Provide the (x, y) coordinate of the cell's center where the given text is located.  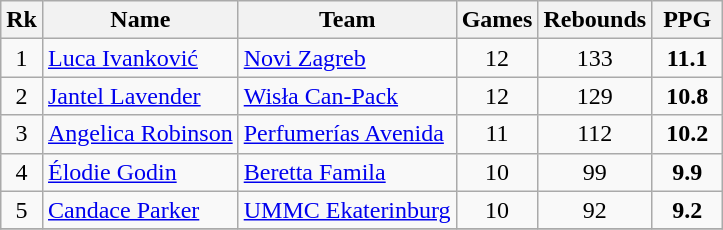
9.2 (688, 210)
9.9 (688, 172)
3 (22, 134)
Angelica Robinson (140, 134)
Rebounds (595, 20)
PPG (688, 20)
1 (22, 58)
Jantel Lavender (140, 96)
11.1 (688, 58)
99 (595, 172)
Élodie Godin (140, 172)
Candace Parker (140, 210)
5 (22, 210)
Beretta Famila (347, 172)
Novi Zagreb (347, 58)
2 (22, 96)
Luca Ivanković (140, 58)
10.8 (688, 96)
11 (497, 134)
Perfumerías Avenida (347, 134)
UMMC Ekaterinburg (347, 210)
112 (595, 134)
Games (497, 20)
129 (595, 96)
Name (140, 20)
Team (347, 20)
4 (22, 172)
133 (595, 58)
10.2 (688, 134)
Rk (22, 20)
92 (595, 210)
Wisła Can-Pack (347, 96)
